Pinpoint the cell where the given text exists, returning its [X, Y] midpoint coordinate. 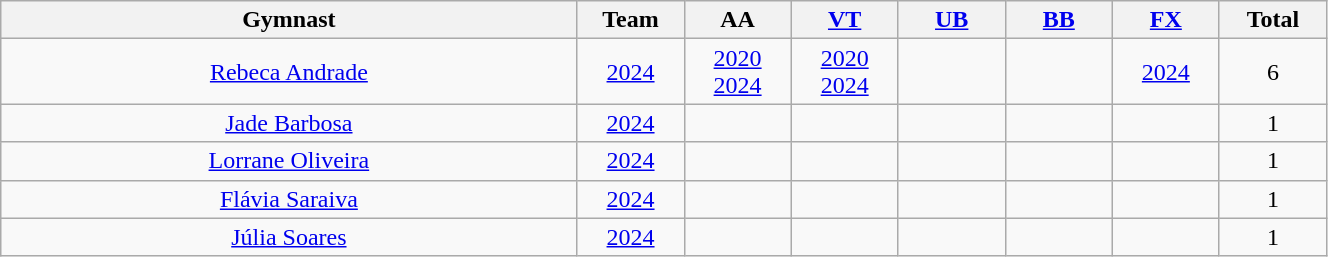
UB [952, 20]
BB [1058, 20]
Total [1272, 20]
Jade Barbosa [289, 123]
Team [630, 20]
VT [844, 20]
FX [1166, 20]
Flávia Saraiva [289, 199]
Lorrane Oliveira [289, 161]
Gymnast [289, 20]
Júlia Soares [289, 237]
Rebeca Andrade [289, 72]
6 [1272, 72]
AA [738, 20]
